For the text-containing cell, return its midpoint in [x, y] coordinate format. 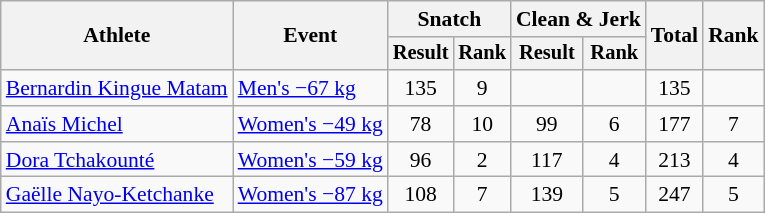
6 [614, 124]
2 [482, 160]
96 [421, 160]
117 [547, 160]
99 [547, 124]
Anaïs Michel [117, 124]
9 [482, 88]
Total [674, 36]
Women's −49 kg [310, 124]
10 [482, 124]
Bernardin Kingue Matam [117, 88]
139 [547, 195]
247 [674, 195]
108 [421, 195]
Gaëlle Nayo-Ketchanke [117, 195]
Men's −67 kg [310, 88]
Event [310, 36]
Snatch [450, 19]
Athlete [117, 36]
78 [421, 124]
Women's −87 kg [310, 195]
Dora Tchakounté [117, 160]
Women's −59 kg [310, 160]
177 [674, 124]
Clean & Jerk [578, 19]
213 [674, 160]
